From the cell containing the given text, extract its center point as [x, y] coordinate. 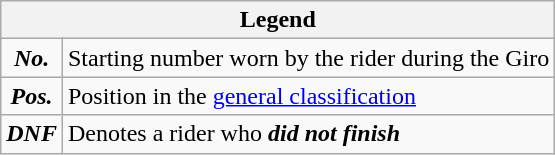
Position in the general classification [308, 96]
No. [32, 58]
Legend [278, 20]
Starting number worn by the rider during the Giro [308, 58]
Pos. [32, 96]
DNF [32, 134]
Denotes a rider who did not finish [308, 134]
